Return [X, Y] of the center of cell containing provided text 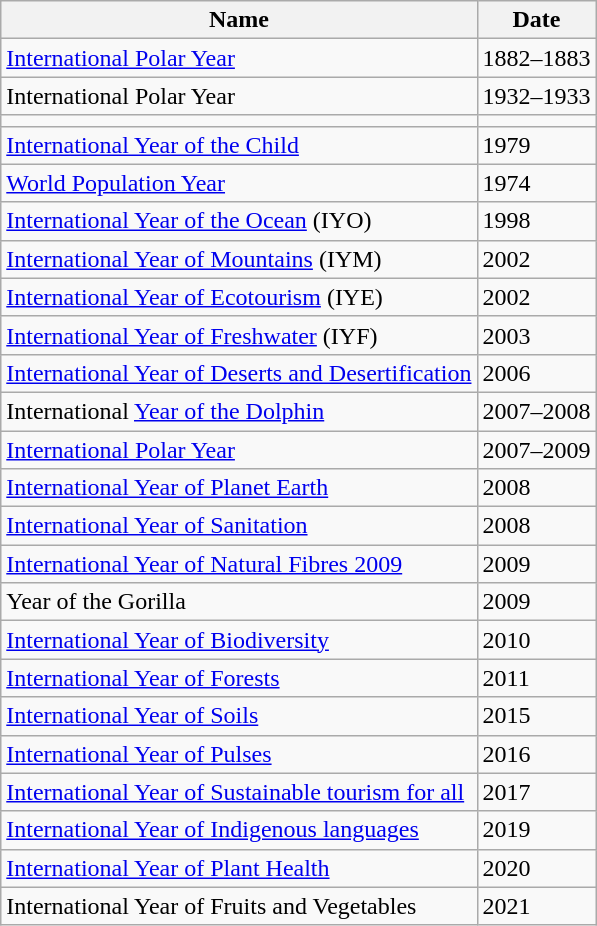
International Year of the Dolphin [239, 411]
International Year of Deserts and Desertification [239, 373]
2021 [536, 906]
International Year of Natural Fibres 2009 [239, 564]
2007–2008 [536, 411]
2006 [536, 373]
International Year of Soils [239, 716]
2015 [536, 716]
International Year of the Child [239, 145]
1974 [536, 183]
2010 [536, 640]
2017 [536, 792]
2019 [536, 830]
Name [239, 20]
International Year of Forests [239, 678]
International Year of Planet Earth [239, 488]
2020 [536, 868]
Year of the Gorilla [239, 602]
2011 [536, 678]
International Year of Fruits and Vegetables [239, 906]
International Year of Sanitation [239, 526]
International Year of Indigenous languages [239, 830]
International Year of Freshwater (IYF) [239, 335]
International Year of the Ocean (IYO) [239, 221]
2007–2009 [536, 449]
1998 [536, 221]
2003 [536, 335]
International Year of Sustainable tourism for all [239, 792]
International Year of Biodiversity [239, 640]
1932–1933 [536, 96]
International Year of Ecotourism (IYE) [239, 297]
1979 [536, 145]
Date [536, 20]
International Year of Mountains (IYM) [239, 259]
2016 [536, 754]
1882–1883 [536, 58]
International Year of Pulses [239, 754]
International Year of Plant Health [239, 868]
World Population Year [239, 183]
